Capture the cell that displays the provided text and extract its [X, Y] central coordinate. 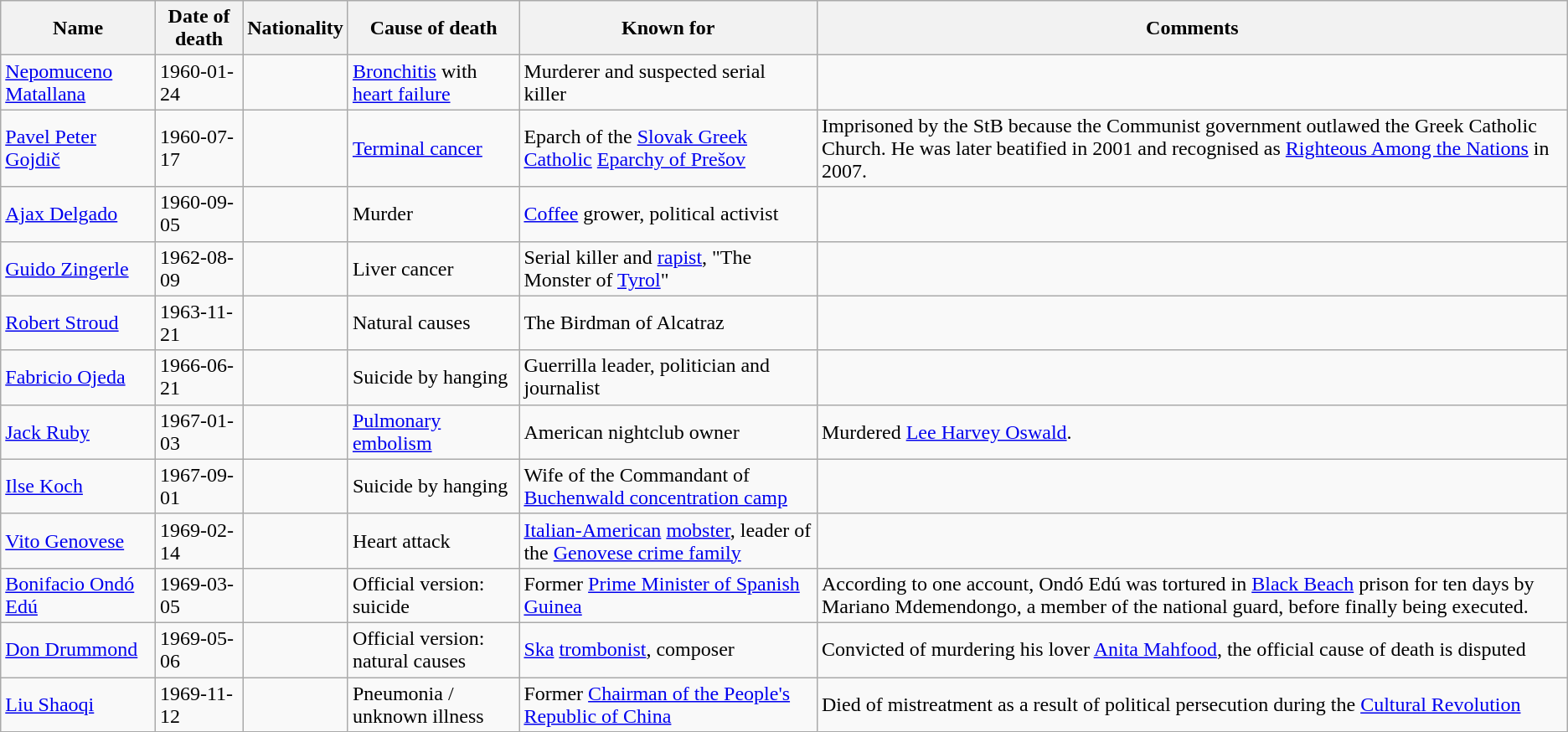
Vito Genovese [79, 541]
1969-02-14 [199, 541]
1969-11-12 [199, 704]
Comments [1192, 28]
Murderer and suspected serial killer [668, 82]
1969-05-06 [199, 650]
Eparch of the Slovak Greek Catholic Eparchy of Prešov [668, 148]
Terminal cancer [434, 148]
1963-11-21 [199, 323]
1962-08-09 [199, 268]
Murdered Lee Harvey Oswald. [1192, 432]
Jack Ruby [79, 432]
1960-01-24 [199, 82]
1960-09-05 [199, 214]
Nationality [296, 28]
Robert Stroud [79, 323]
Murder [434, 214]
Guerrilla leader, politician and journalist [668, 377]
Ajax Delgado [79, 214]
Pulmonary embolism [434, 432]
1967-09-01 [199, 486]
1969-03-05 [199, 595]
1967-01-03 [199, 432]
Ilse Koch [79, 486]
Don Drummond [79, 650]
1960-07-17 [199, 148]
Cause of death [434, 28]
Died of mistreatment as a result of political persecution during the Cultural Revolution [1192, 704]
American nightclub owner [668, 432]
Known for [668, 28]
Serial killer and rapist, "The Monster of Tyrol" [668, 268]
Former Chairman of the People's Republic of China [668, 704]
The Birdman of Alcatraz [668, 323]
Bronchitis with heart failure [434, 82]
Liu Shaoqi [79, 704]
Liver cancer [434, 268]
Italian-American mobster, leader of the Genovese crime family [668, 541]
Official version: suicide [434, 595]
Pneumonia / unknown illness [434, 704]
Ska trombonist, composer [668, 650]
Natural causes [434, 323]
1966-06-21 [199, 377]
Official version: natural causes [434, 650]
Nepomuceno Matallana [79, 82]
Coffee grower, political activist [668, 214]
Pavel Peter Gojdič [79, 148]
Wife of the Commandant of Buchenwald concentration camp [668, 486]
Name [79, 28]
Guido Zingerle [79, 268]
Heart attack [434, 541]
Convicted of murdering his lover Anita Mahfood, the official cause of death is disputed [1192, 650]
Former Prime Minister of Spanish Guinea [668, 595]
Fabricio Ojeda [79, 377]
Bonifacio Ondó Edú [79, 595]
Date of death [199, 28]
